Identify which cell holds the provided text, then report its [X, Y] central coordinate. 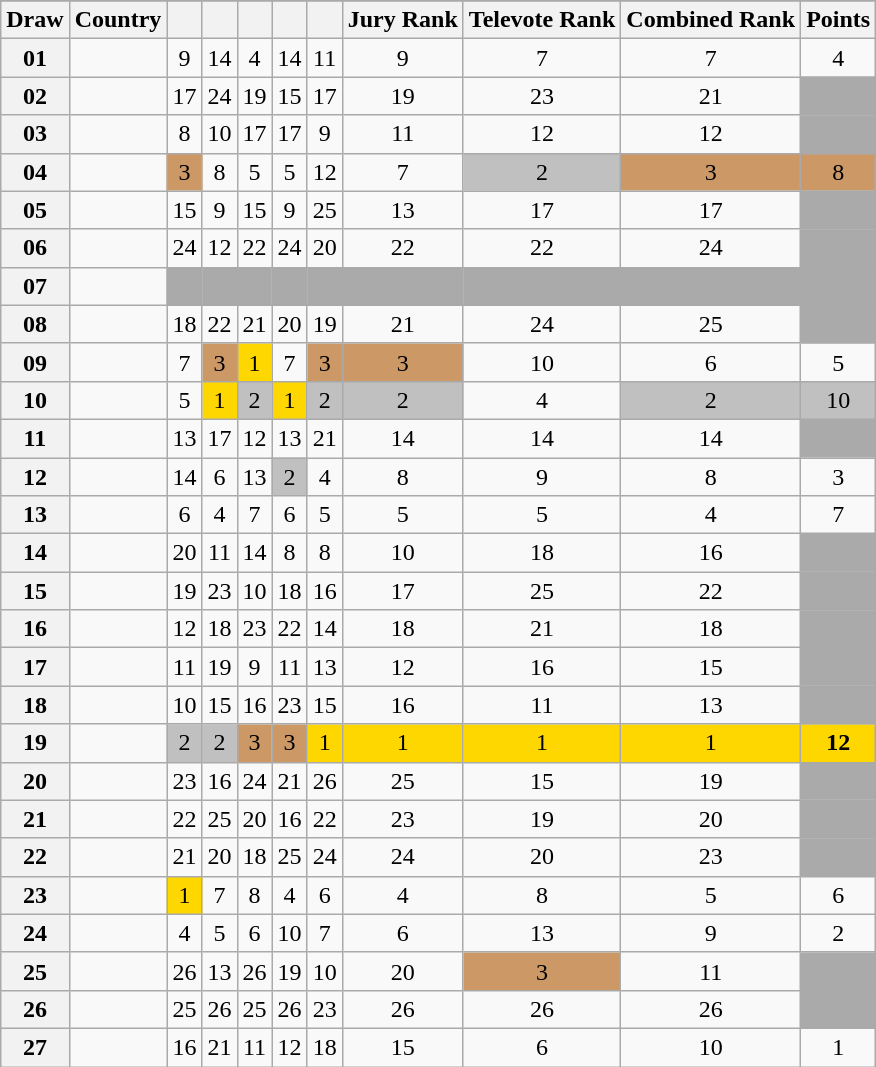
Jury Rank [402, 20]
Draw [35, 20]
Points [838, 20]
09 [35, 362]
07 [35, 286]
27 [35, 1047]
Country [118, 20]
04 [35, 172]
05 [35, 210]
Combined Rank [711, 20]
08 [35, 324]
Televote Rank [542, 20]
06 [35, 248]
01 [35, 58]
03 [35, 134]
02 [35, 96]
